Return (X, Y) of the center of cell containing provided text 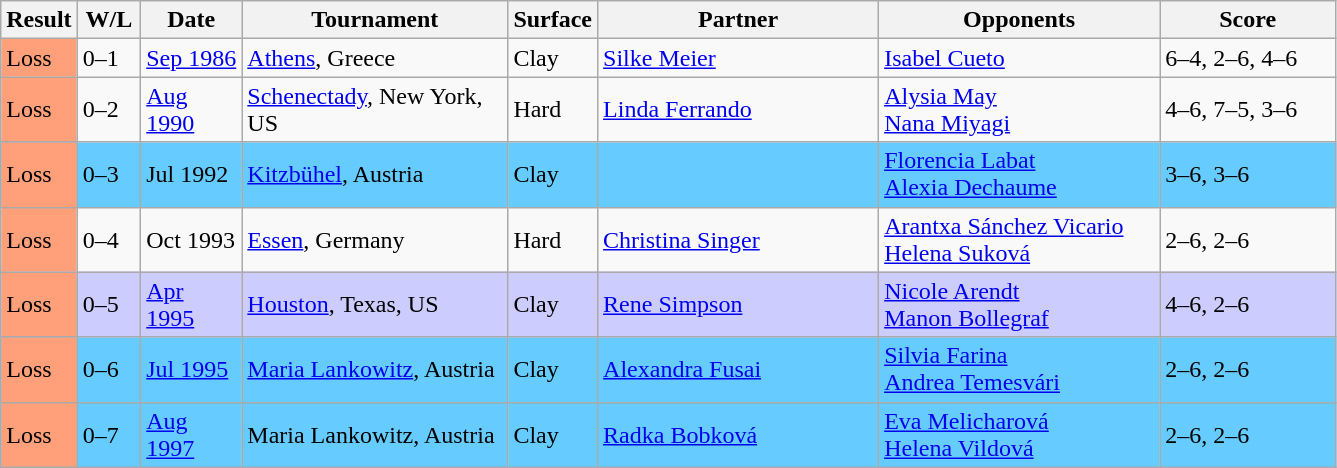
Score (1248, 20)
Jul 1995 (192, 370)
Aug 1997 (192, 434)
Sep 1986 (192, 58)
Oct 1993 (192, 240)
Result (39, 20)
Opponents (1020, 20)
6–4, 2–6, 4–6 (1248, 58)
Schenectady, New York, US (375, 110)
Jul 1992 (192, 174)
Date (192, 20)
Kitzbühel, Austria (375, 174)
Silvia Farina Andrea Temesvári (1020, 370)
Alysia May Nana Miyagi (1020, 110)
Houston, Texas, US (375, 304)
Rene Simpson (738, 304)
Alexandra Fusai (738, 370)
Apr 1995 (192, 304)
Partner (738, 20)
Surface (553, 20)
Essen, Germany (375, 240)
W/L (109, 20)
Isabel Cueto (1020, 58)
Aug 1990 (192, 110)
0–6 (109, 370)
0–3 (109, 174)
Eva Melicharová Helena Vildová (1020, 434)
Linda Ferrando (738, 110)
Radka Bobková (738, 434)
0–5 (109, 304)
3–6, 3–6 (1248, 174)
4–6, 2–6 (1248, 304)
0–1 (109, 58)
0–7 (109, 434)
Florencia Labat Alexia Dechaume (1020, 174)
Athens, Greece (375, 58)
Nicole Arendt Manon Bollegraf (1020, 304)
0–2 (109, 110)
Arantxa Sánchez Vicario Helena Suková (1020, 240)
Tournament (375, 20)
4–6, 7–5, 3–6 (1248, 110)
Christina Singer (738, 240)
0–4 (109, 240)
Silke Meier (738, 58)
